Scan for the cell matching the given text and deliver its [X, Y] coordinate at center. 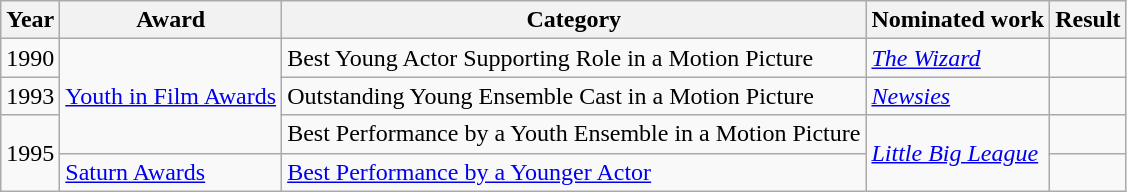
Result [1088, 20]
Year [30, 20]
Best Performance by a Youth Ensemble in a Motion Picture [574, 134]
The Wizard [958, 58]
1995 [30, 153]
Youth in Film Awards [171, 96]
Category [574, 20]
Best Young Actor Supporting Role in a Motion Picture [574, 58]
Newsies [958, 96]
Award [171, 20]
1993 [30, 96]
Little Big League [958, 153]
Outstanding Young Ensemble Cast in a Motion Picture [574, 96]
1990 [30, 58]
Nominated work [958, 20]
Best Performance by a Younger Actor [574, 172]
Saturn Awards [171, 172]
